Provide the (x, y) coordinate of the cell's center where the given text is located.  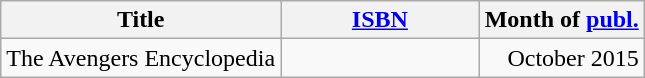
Title (141, 20)
Month of publ. (562, 20)
The Avengers Encyclopedia (141, 58)
ISBN (380, 20)
October 2015 (562, 58)
